Return the (x, y) coordinate for the center point of the cell that contains the specified text.  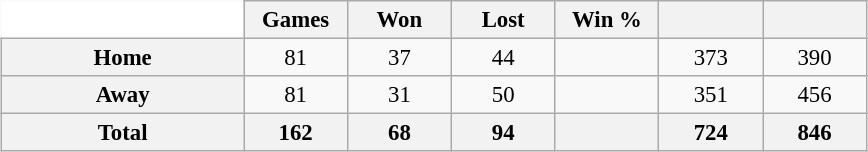
44 (503, 58)
846 (815, 133)
68 (399, 133)
Won (399, 20)
Home (123, 58)
Lost (503, 20)
Games (296, 20)
37 (399, 58)
50 (503, 95)
31 (399, 95)
390 (815, 58)
Total (123, 133)
Win % (607, 20)
724 (711, 133)
373 (711, 58)
162 (296, 133)
Away (123, 95)
94 (503, 133)
351 (711, 95)
456 (815, 95)
